Return (X, Y) of the center of cell containing provided text 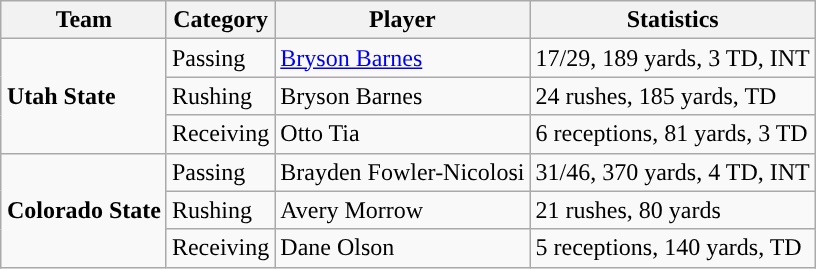
17/29, 189 yards, 3 TD, INT (672, 58)
6 receptions, 81 yards, 3 TD (672, 134)
24 rushes, 185 yards, TD (672, 96)
Team (84, 20)
Player (402, 20)
Otto Tia (402, 134)
21 rushes, 80 yards (672, 210)
Avery Morrow (402, 210)
31/46, 370 yards, 4 TD, INT (672, 172)
Colorado State (84, 210)
Statistics (672, 20)
5 receptions, 140 yards, TD (672, 248)
Dane Olson (402, 248)
Utah State (84, 96)
Category (220, 20)
Brayden Fowler-Nicolosi (402, 172)
